Locate the cell with the specified text and output its [X, Y] center coordinate. 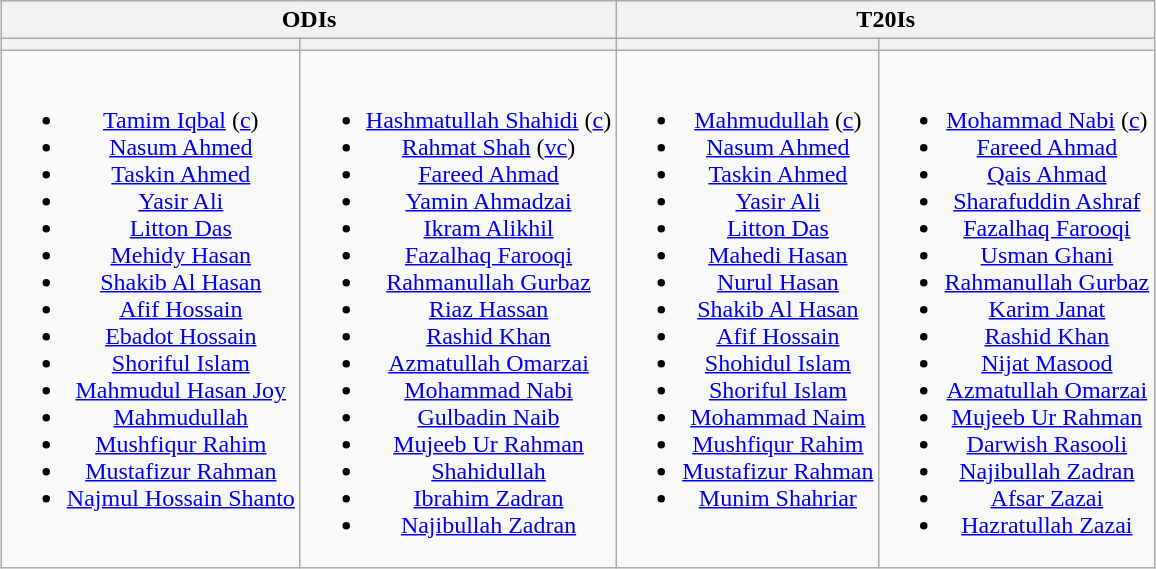
T20Is [886, 20]
ODIs [308, 20]
